Pinpoint the cell where the given text exists, returning its [x, y] midpoint coordinate. 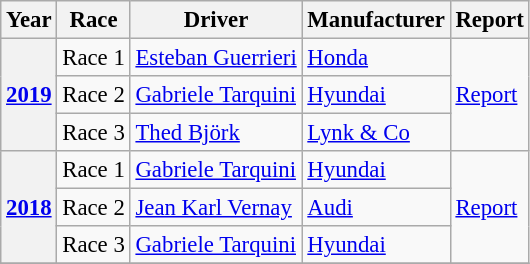
Lynk & Co [376, 133]
2019 [29, 96]
Year [29, 20]
Race [94, 20]
Driver [216, 20]
Audi [376, 208]
Manufacturer [376, 20]
Esteban Guerrieri [216, 58]
Thed Björk [216, 133]
2018 [29, 208]
Jean Karl Vernay [216, 208]
Honda [376, 58]
